Return [X, Y] of the center of cell containing provided text 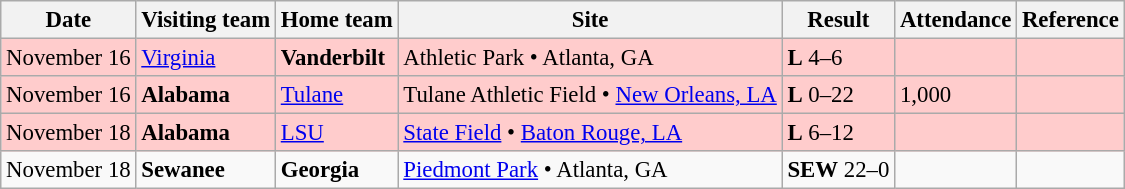
Tulane Athletic Field • New Orleans, LA [590, 95]
Piedmont Park • Atlanta, GA [590, 170]
Georgia [336, 170]
L 0–22 [838, 95]
Athletic Park • Atlanta, GA [590, 58]
SEW 22–0 [838, 170]
LSU [336, 133]
Virginia [206, 58]
State Field • Baton Rouge, LA [590, 133]
Sewanee [206, 170]
Site [590, 20]
L 6–12 [838, 133]
Date [68, 20]
Tulane [336, 95]
Attendance [956, 20]
L 4–6 [838, 58]
Visiting team [206, 20]
Home team [336, 20]
Vanderbilt [336, 58]
1,000 [956, 95]
Reference [1071, 20]
Result [838, 20]
